Return the (X, Y) coordinate for the center point of the cell that contains the specified text.  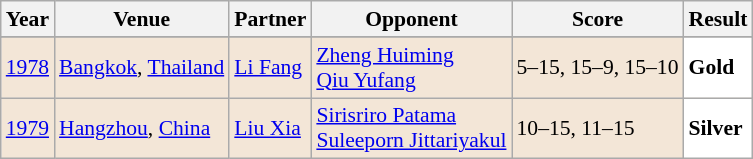
Gold (718, 68)
Zheng Huiming Qiu Yufang (411, 68)
Liu Xia (270, 128)
Bangkok, Thailand (142, 68)
Result (718, 19)
Li Fang (270, 68)
Score (598, 19)
Silver (718, 128)
Sirisriro Patama Suleeporn Jittariyakul (411, 128)
10–15, 11–15 (598, 128)
Opponent (411, 19)
1979 (28, 128)
Hangzhou, China (142, 128)
Year (28, 19)
Partner (270, 19)
Venue (142, 19)
5–15, 15–9, 15–10 (598, 68)
1978 (28, 68)
